Capture the cell that displays the provided text and extract its [X, Y] central coordinate. 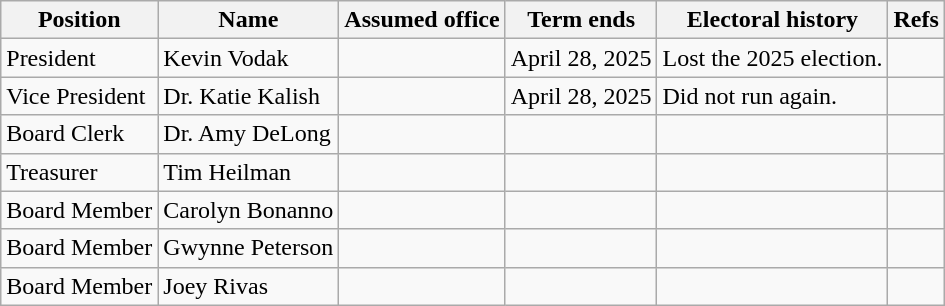
Position [80, 20]
Tim Heilman [248, 172]
Assumed office [422, 20]
Board Clerk [80, 134]
President [80, 58]
Dr. Katie Kalish [248, 96]
Vice President [80, 96]
Refs [916, 20]
Dr. Amy DeLong [248, 134]
Carolyn Bonanno [248, 210]
Name [248, 20]
Joey Rivas [248, 286]
Kevin Vodak [248, 58]
Term ends [581, 20]
Lost the 2025 election. [772, 58]
Treasurer [80, 172]
Did not run again. [772, 96]
Electoral history [772, 20]
Gwynne Peterson [248, 248]
